Provide the (X, Y) coordinate of the cell's center where the given text is located.  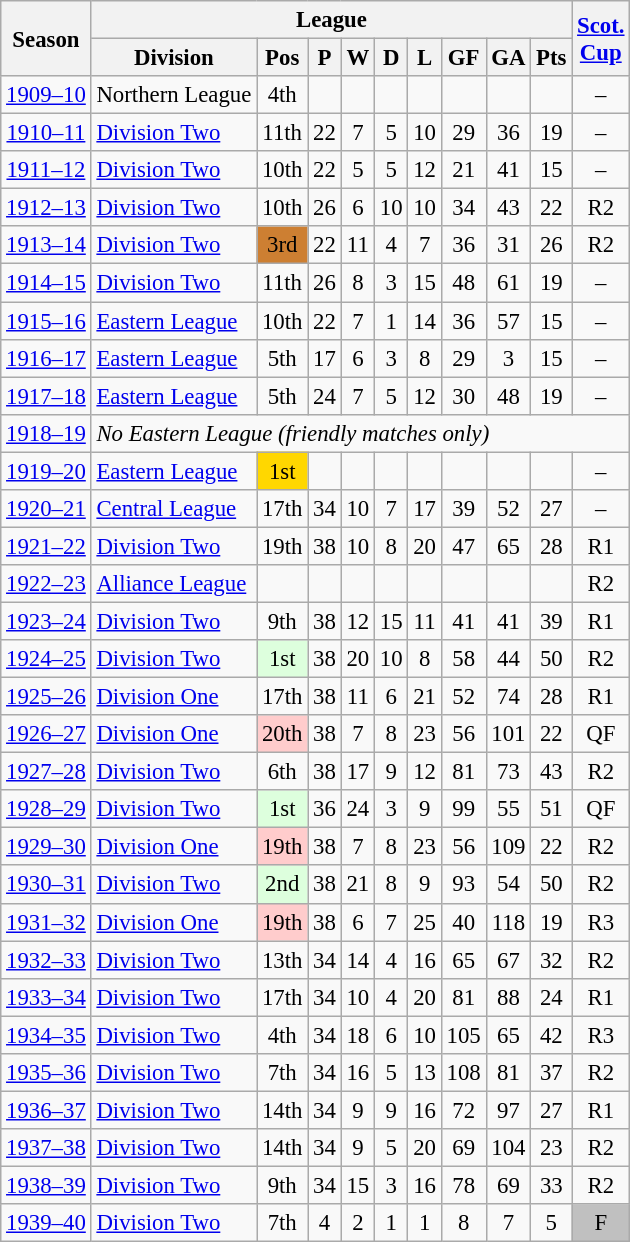
1927–28 (46, 772)
1910–11 (46, 133)
1918–19 (46, 433)
1935–36 (46, 1073)
1916–17 (46, 358)
1936–37 (46, 1110)
1926–27 (46, 734)
37 (552, 1073)
GA (508, 58)
1911–12 (46, 170)
1909–10 (46, 95)
GF (464, 58)
74 (508, 697)
1921–22 (46, 546)
1928–29 (46, 809)
88 (508, 997)
30 (464, 396)
2nd (282, 885)
61 (508, 283)
D (392, 58)
97 (508, 1110)
Scot.Cup (601, 38)
44 (508, 659)
18 (358, 1035)
73 (508, 772)
72 (464, 1110)
L (424, 58)
55 (508, 809)
32 (552, 960)
Northern League (174, 95)
108 (464, 1073)
1919–20 (46, 471)
42 (552, 1035)
Division (174, 58)
109 (508, 847)
Season (46, 38)
Central League (174, 509)
1922–23 (46, 584)
1913–14 (46, 245)
99 (464, 809)
33 (552, 1185)
6th (282, 772)
3rd (282, 245)
1934–35 (46, 1035)
W (358, 58)
58 (464, 659)
1924–25 (46, 659)
31 (508, 245)
1925–26 (46, 697)
105 (464, 1035)
13th (282, 960)
51 (552, 809)
47 (464, 546)
93 (464, 885)
2 (358, 1223)
20th (282, 734)
1915–16 (46, 321)
1933–34 (46, 997)
League (332, 20)
F (601, 1223)
13 (424, 1073)
1914–15 (46, 283)
1931–32 (46, 922)
1923–24 (46, 621)
104 (508, 1148)
1920–21 (46, 509)
Pos (282, 58)
67 (508, 960)
1938–39 (46, 1185)
1917–18 (46, 396)
1929–30 (46, 847)
1930–31 (46, 885)
78 (464, 1185)
Pts (552, 58)
No Eastern League (friendly matches only) (360, 433)
101 (508, 734)
1939–40 (46, 1223)
P (324, 58)
1912–13 (46, 208)
118 (508, 922)
54 (508, 885)
57 (508, 321)
1937–38 (46, 1148)
1932–33 (46, 960)
25 (424, 922)
40 (464, 922)
Alliance League (174, 584)
